Search for the cell housing the specified text and yield its (x, y) center coordinate. 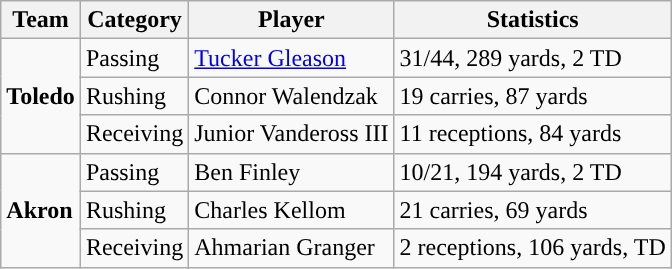
Ben Finley (292, 172)
Statistics (532, 20)
Toledo (41, 96)
Player (292, 20)
Akron (41, 210)
31/44, 289 yards, 2 TD (532, 58)
Junior Vandeross III (292, 134)
21 carries, 69 yards (532, 210)
11 receptions, 84 yards (532, 134)
Charles Kellom (292, 210)
19 carries, 87 yards (532, 96)
Team (41, 20)
Tucker Gleason (292, 58)
10/21, 194 yards, 2 TD (532, 172)
Category (134, 20)
Connor Walendzak (292, 96)
2 receptions, 106 yards, TD (532, 248)
Ahmarian Granger (292, 248)
